From the cell containing the given text, extract its center point as [X, Y] coordinate. 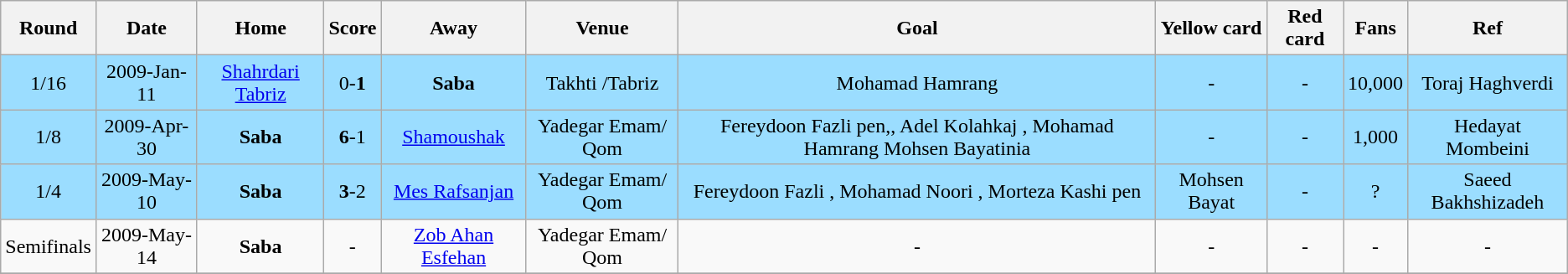
Toraj Haghverdi [1488, 82]
Hedayat Mombeini [1488, 137]
Date [146, 28]
? [1375, 191]
2009-Apr-30 [146, 137]
Semifinals [49, 246]
Yellow card [1211, 28]
Score [353, 28]
1/16 [49, 82]
1/8 [49, 137]
Goal [917, 28]
Fans [1375, 28]
2009-May-10 [146, 191]
Mohsen Bayat [1211, 191]
6-1 [353, 137]
Mes Rafsanjan [454, 191]
Shahrdari Tabriz [260, 82]
2009-May-14 [146, 246]
Saeed Bakhshizadeh [1488, 191]
Fereydoon Fazli pen,, Adel Kolahkaj , Mohamad Hamrang Mohsen Bayatinia [917, 137]
Mohamad Hamrang [917, 82]
3-2 [353, 191]
1,000 [1375, 137]
Red card [1305, 28]
Home [260, 28]
Takhti /Tabriz [602, 82]
Zob Ahan Esfehan [454, 246]
Shamoushak [454, 137]
0-1 [353, 82]
Away [454, 28]
Fereydoon Fazli , Mohamad Noori , Morteza Kashi pen [917, 191]
2009-Jan-11 [146, 82]
Venue [602, 28]
1/4 [49, 191]
10,000 [1375, 82]
Ref [1488, 28]
Round [49, 28]
